From the cell containing the given text, extract its center point as (X, Y) coordinate. 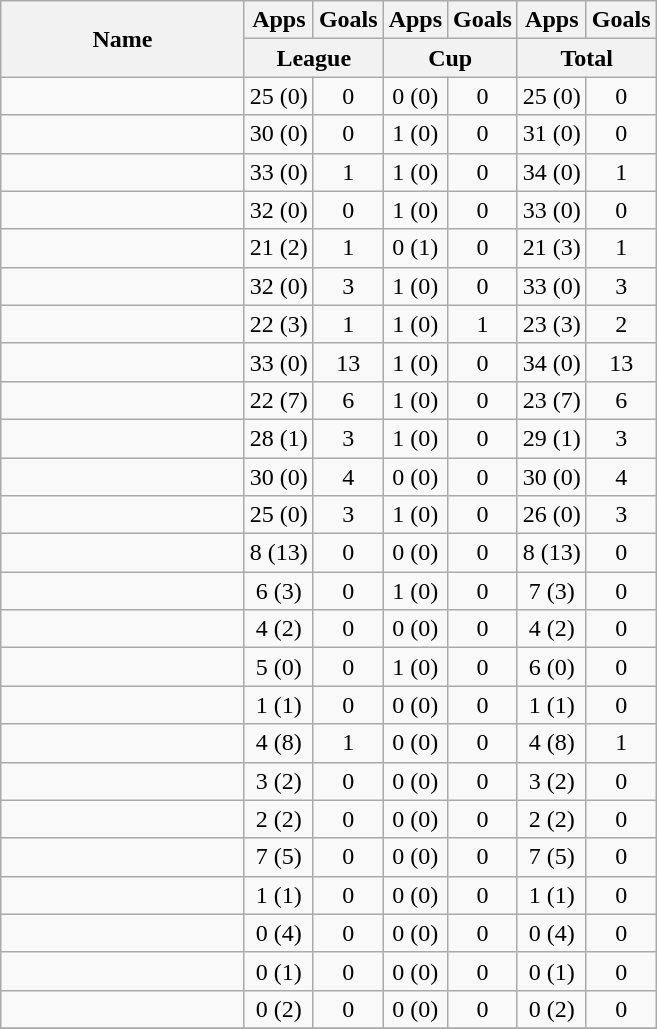
2 (621, 324)
League (314, 58)
Total (586, 58)
29 (1) (552, 438)
21 (2) (278, 248)
6 (3) (278, 591)
22 (3) (278, 324)
Cup (450, 58)
28 (1) (278, 438)
23 (3) (552, 324)
21 (3) (552, 248)
22 (7) (278, 400)
Name (123, 39)
26 (0) (552, 515)
6 (0) (552, 667)
31 (0) (552, 134)
5 (0) (278, 667)
23 (7) (552, 400)
7 (3) (552, 591)
